Pinpoint the cell where the given text exists, returning its (x, y) midpoint coordinate. 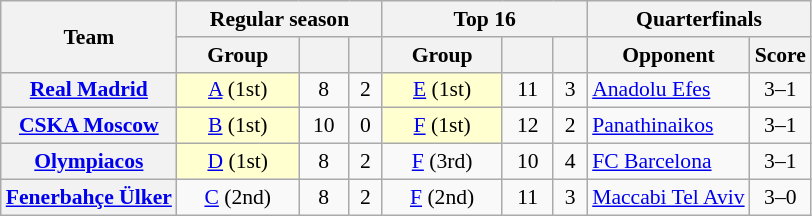
F (3rd) (442, 162)
CSKA Moscow (89, 126)
F (2nd) (442, 197)
Maccabi Tel Aviv (668, 197)
Opponent (668, 55)
Fenerbahçe Ülker (89, 197)
4 (570, 162)
B (1st) (238, 126)
Score (780, 55)
Real Madrid (89, 90)
Quarterfinals (699, 19)
C (2nd) (238, 197)
F (1st) (442, 126)
E (1st) (442, 90)
Team (89, 36)
Regular season (280, 19)
D (1st) (238, 162)
3–0 (780, 197)
Anadolu Efes (668, 90)
Top 16 (484, 19)
12 (528, 126)
FC Barcelona (668, 162)
Olympiacos (89, 162)
0 (366, 126)
A (1st) (238, 90)
Panathinaikos (668, 126)
